Provide the (x, y) coordinate of the cell's center where the given text is located.  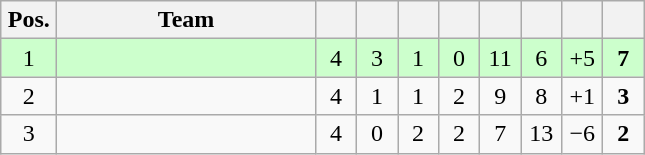
8 (542, 96)
6 (542, 58)
+1 (582, 96)
Pos. (29, 20)
Team (186, 20)
+5 (582, 58)
11 (500, 58)
9 (500, 96)
−6 (582, 134)
13 (542, 134)
